Find where the given text appears and provide that cell's center as (X, Y) coordinate. 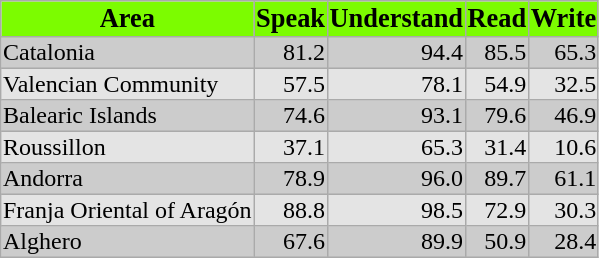
31.4 (496, 147)
78.9 (290, 179)
Speak (290, 19)
79.6 (496, 116)
Catalonia (128, 53)
46.9 (563, 116)
98.5 (396, 210)
94.4 (396, 53)
54.9 (496, 84)
Franja Oriental of Aragón (128, 210)
Roussillon (128, 147)
81.2 (290, 53)
93.1 (396, 116)
Understand (396, 19)
30.3 (563, 210)
32.5 (563, 84)
72.9 (496, 210)
89.7 (496, 179)
Balearic Islands (128, 116)
89.9 (396, 242)
Read (496, 19)
85.5 (496, 53)
Andorra (128, 179)
78.1 (396, 84)
28.4 (563, 242)
10.6 (563, 147)
Area (128, 19)
Write (563, 19)
Alghero (128, 242)
88.8 (290, 210)
50.9 (496, 242)
Valencian Community (128, 84)
61.1 (563, 179)
74.6 (290, 116)
67.6 (290, 242)
96.0 (396, 179)
37.1 (290, 147)
57.5 (290, 84)
